For the text-containing cell, return its midpoint in (x, y) coordinate format. 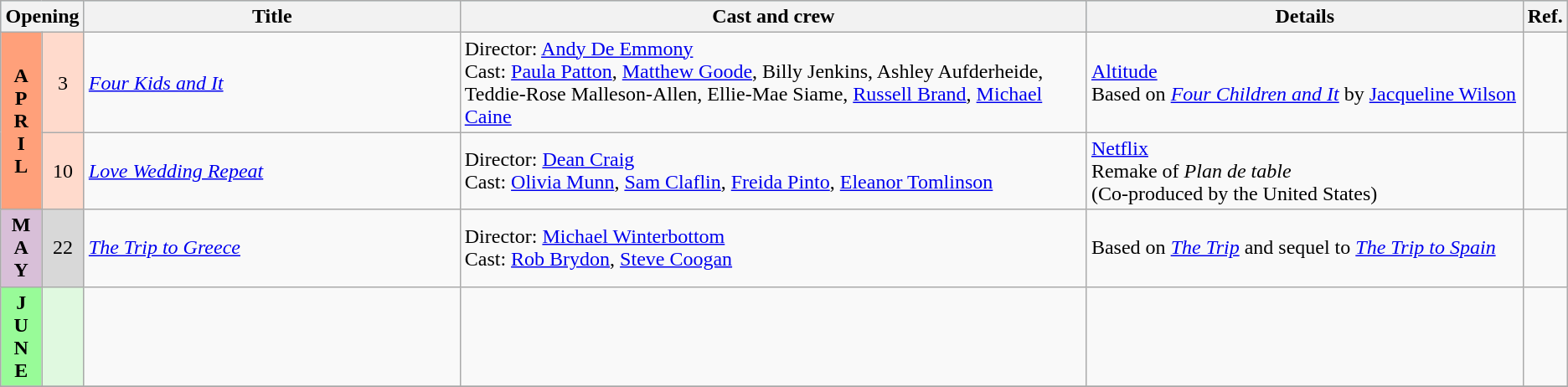
Ref. (1545, 17)
Four Kids and It (271, 82)
JUNE (22, 337)
Cast and crew (773, 17)
22 (64, 248)
Opening (43, 17)
Altitude Based on Four Children and It by Jacqueline Wilson (1305, 82)
Netflix Remake of Plan de table (Co-produced by the United States) (1305, 171)
10 (64, 171)
Director: Michael Winterbottom Cast: Rob Brydon, Steve Coogan (773, 248)
Details (1305, 17)
Title (271, 17)
The Trip to Greece (271, 248)
MAY (22, 248)
3 (64, 82)
Director: Dean Craig Cast: Olivia Munn, Sam Claflin, Freida Pinto, Eleanor Tomlinson (773, 171)
Based on The Trip and sequel to The Trip to Spain (1305, 248)
Love Wedding Repeat (271, 171)
APRIL (22, 121)
